Extract the [x, y] coordinate from the center of the cell holding the provided text.  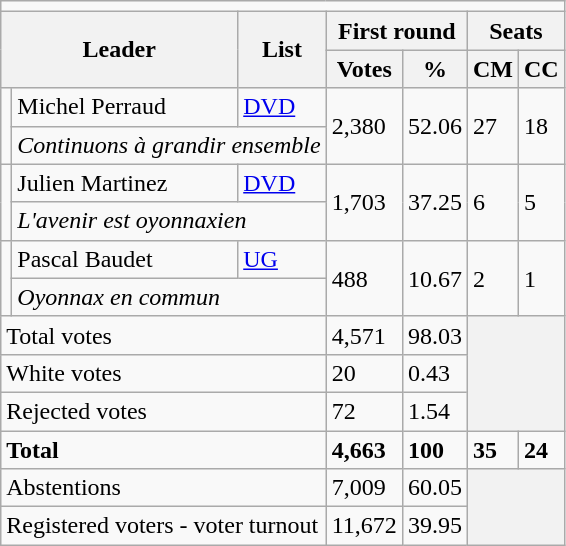
Total [164, 449]
Michel Perraud [125, 107]
7,009 [364, 488]
0.43 [434, 373]
18 [541, 126]
10.67 [434, 278]
Leader [120, 50]
Abstentions [164, 488]
White votes [164, 373]
Votes [364, 69]
20 [364, 373]
Rejected votes [164, 411]
4,571 [364, 335]
11,672 [364, 526]
Pascal Baudet [125, 259]
1 [541, 278]
52.06 [434, 126]
39.95 [434, 526]
Julien Martinez [125, 183]
6 [492, 202]
% [434, 69]
UG [282, 259]
Oyonnax en commun [169, 297]
37.25 [434, 202]
98.03 [434, 335]
4,663 [364, 449]
60.05 [434, 488]
2 [492, 278]
CM [492, 69]
100 [434, 449]
First round [396, 31]
27 [492, 126]
35 [492, 449]
L'avenir est oyonnaxien [169, 221]
Total votes [164, 335]
Seats [516, 31]
1.54 [434, 411]
488 [364, 278]
5 [541, 202]
24 [541, 449]
Registered voters - voter turnout [164, 526]
72 [364, 411]
2,380 [364, 126]
1,703 [364, 202]
List [282, 50]
CC [541, 69]
Continuons à grandir ensemble [169, 145]
